Return the [X, Y] coordinate for the center point of the cell that contains the specified text.  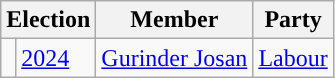
Gurinder Josan [174, 58]
Labour [293, 58]
Election [48, 20]
Party [293, 20]
2024 [56, 58]
Member [174, 20]
